Scan for the cell matching the given text and deliver its [x, y] coordinate at center. 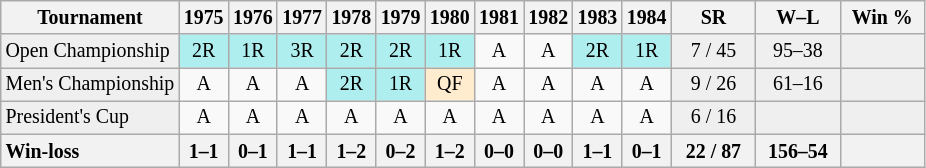
Open Championship [90, 50]
1978 [352, 18]
1984 [646, 18]
61–16 [798, 84]
7 / 45 [713, 50]
Men's Championship [90, 84]
Tournament [90, 18]
1983 [598, 18]
QF [450, 84]
President's Cup [90, 118]
6 / 16 [713, 118]
Win-loss [90, 152]
22 / 87 [713, 152]
1977 [302, 18]
1982 [548, 18]
1980 [450, 18]
W–L [798, 18]
SR [713, 18]
1981 [498, 18]
1975 [204, 18]
1979 [400, 18]
156–54 [798, 152]
0–2 [400, 152]
3R [302, 50]
Win % [882, 18]
95–38 [798, 50]
9 / 26 [713, 84]
1976 [252, 18]
